Scan for the cell matching the given text and deliver its [X, Y] coordinate at center. 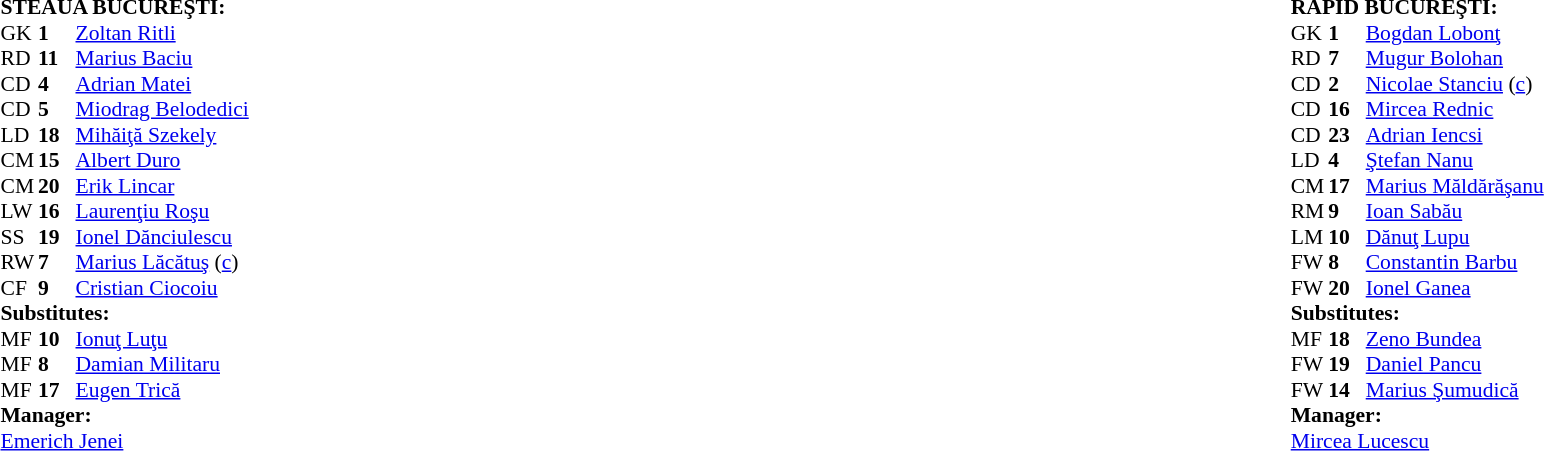
Albert Duro [162, 161]
LM [1310, 237]
RW [19, 263]
Damian Militaru [162, 365]
SS [19, 237]
Ştefan Nanu [1455, 161]
Zoltan Ritli [162, 33]
11 [57, 59]
LW [19, 211]
15 [57, 161]
CF [19, 288]
Ionuţ Luţu [162, 339]
Ionel Ganea [1455, 288]
14 [1347, 390]
Mircea Rednic [1455, 109]
Zeno Bundea [1455, 339]
Eugen Trică [162, 390]
Ioan Sabău [1455, 211]
Marius Măldărăşanu [1455, 186]
Adrian Iencsi [1455, 135]
Marius Lăcătuş (c) [162, 263]
Daniel Pancu [1455, 365]
Dănuţ Lupu [1455, 237]
Marius Baciu [162, 59]
RM [1310, 211]
Laurenţiu Roşu [162, 211]
23 [1347, 135]
Marius Şumudică [1455, 390]
Cristian Ciocoiu [162, 288]
Bogdan Lobonţ [1455, 33]
Ionel Dănciulescu [162, 237]
2 [1347, 84]
Miodrag Belodedici [162, 109]
Erik Lincar [162, 186]
Nicolae Stanciu (c) [1455, 84]
Mugur Bolohan [1455, 59]
Mihăiţă Szekely [162, 135]
Adrian Matei [162, 84]
Constantin Barbu [1455, 263]
5 [57, 109]
